Capture the cell that displays the provided text and extract its (X, Y) central coordinate. 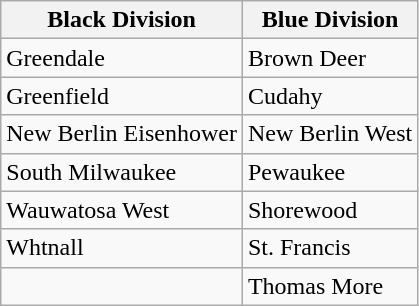
Whtnall (122, 248)
Black Division (122, 20)
St. Francis (330, 248)
Brown Deer (330, 58)
Wauwatosa West (122, 210)
Greendale (122, 58)
Cudahy (330, 96)
Greenfield (122, 96)
New Berlin Eisenhower (122, 134)
Shorewood (330, 210)
Blue Division (330, 20)
New Berlin West (330, 134)
South Milwaukee (122, 172)
Pewaukee (330, 172)
Thomas More (330, 286)
